Extract the (x, y) coordinate from the center of the cell holding the provided text.  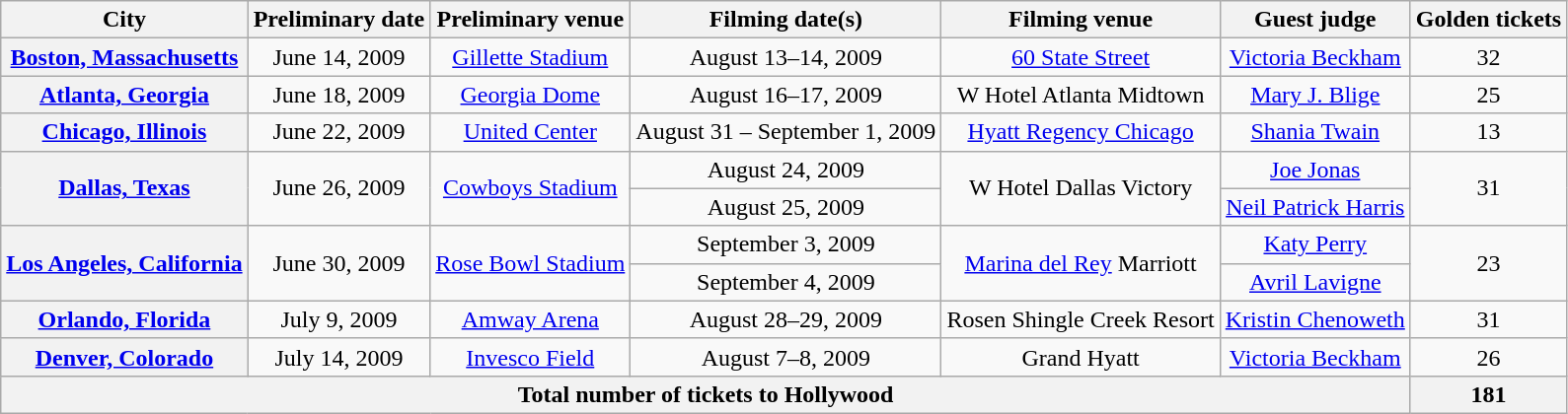
Kristin Chenoweth (1314, 319)
United Center (531, 132)
60 State Street (1081, 57)
Invesco Field (531, 357)
August 28–29, 2009 (785, 319)
Gillette Stadium (531, 57)
Rosen Shingle Creek Resort (1081, 319)
Filming date(s) (785, 20)
Atlanta, Georgia (124, 95)
August 31 – September 1, 2009 (785, 132)
Marina del Rey Marriott (1081, 263)
Neil Patrick Harris (1314, 207)
Los Angeles, California (124, 263)
W Hotel Atlanta Midtown (1081, 95)
City (124, 20)
September 4, 2009 (785, 282)
32 (1488, 57)
Filming venue (1081, 20)
June 18, 2009 (339, 95)
23 (1488, 263)
181 (1488, 394)
Total number of tickets to Hollywood (707, 394)
Amway Arena (531, 319)
Katy Perry (1314, 244)
26 (1488, 357)
13 (1488, 132)
Denver, Colorado (124, 357)
Preliminary venue (531, 20)
Golden tickets (1488, 20)
Avril Lavigne (1314, 282)
W Hotel Dallas Victory (1081, 188)
July 14, 2009 (339, 357)
June 14, 2009 (339, 57)
Orlando, Florida (124, 319)
August 25, 2009 (785, 207)
Boston, Massachusetts (124, 57)
Chicago, Illinois (124, 132)
Rose Bowl Stadium (531, 263)
Hyatt Regency Chicago (1081, 132)
June 22, 2009 (339, 132)
Joe Jonas (1314, 170)
Cowboys Stadium (531, 188)
August 24, 2009 (785, 170)
July 9, 2009 (339, 319)
August 13–14, 2009 (785, 57)
Dallas, Texas (124, 188)
August 16–17, 2009 (785, 95)
Grand Hyatt (1081, 357)
Georgia Dome (531, 95)
September 3, 2009 (785, 244)
Shania Twain (1314, 132)
25 (1488, 95)
Preliminary date (339, 20)
Mary J. Blige (1314, 95)
June 26, 2009 (339, 188)
Guest judge (1314, 20)
June 30, 2009 (339, 263)
August 7–8, 2009 (785, 357)
